Extract the [x, y] coordinate from the center of the cell holding the provided text.  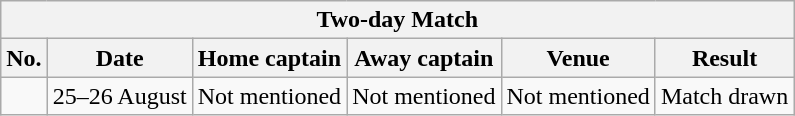
Two-day Match [398, 20]
No. [24, 58]
Home captain [269, 58]
25–26 August [120, 96]
Result [724, 58]
Away captain [424, 58]
Venue [578, 58]
Date [120, 58]
Match drawn [724, 96]
